For the text-containing cell, return its midpoint in [x, y] coordinate format. 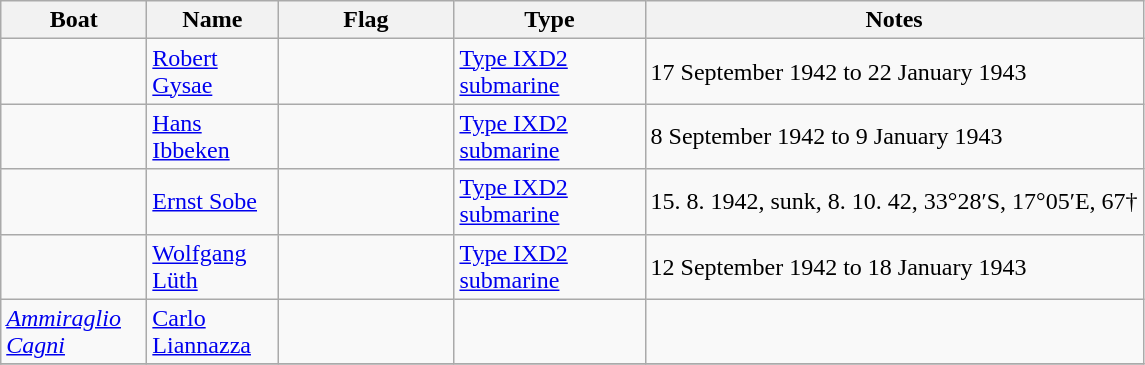
Ammiraglio Cagni [74, 332]
12 September 1942 to 18 January 1943 [894, 266]
Type [550, 20]
Boat [74, 20]
17 September 1942 to 22 January 1943 [894, 72]
Name [212, 20]
15. 8. 1942, sunk, 8. 10. 42, 33°28′S, 17°05′E, 67† [894, 202]
8 September 1942 to 9 January 1943 [894, 136]
Notes [894, 20]
Hans Ibbeken [212, 136]
Flag [366, 20]
Ernst Sobe [212, 202]
Wolfgang Lüth [212, 266]
Carlo Liannazza [212, 332]
Robert Gysae [212, 72]
